Locate the cell with the specified text and output its [x, y] center coordinate. 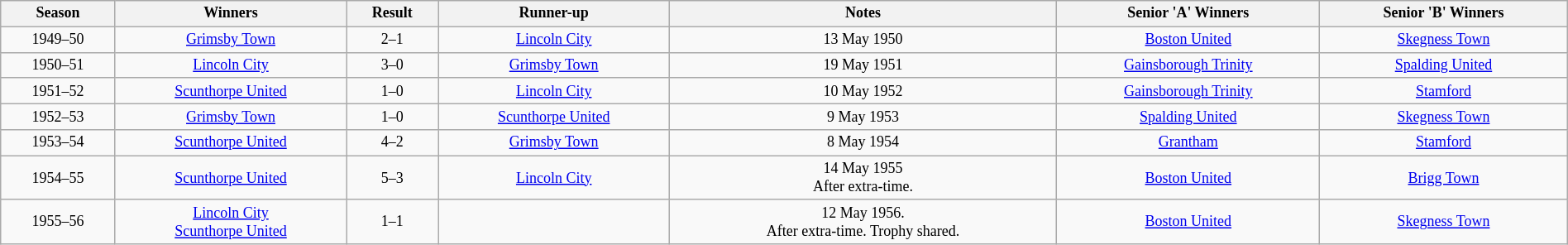
Lincoln CityScunthorpe United [230, 222]
1953–54 [58, 142]
10 May 1952 [863, 91]
1949–50 [58, 40]
14 May 1955After extra-time. [863, 178]
5–3 [393, 178]
8 May 1954 [863, 142]
Result [393, 13]
Senior 'A' Winners [1188, 13]
1951–52 [58, 91]
Winners [230, 13]
1–1 [393, 222]
Grantham [1188, 142]
13 May 1950 [863, 40]
9 May 1953 [863, 116]
19 May 1951 [863, 65]
12 May 1956.After extra-time. Trophy shared. [863, 222]
1954–55 [58, 178]
Notes [863, 13]
1950–51 [58, 65]
Season [58, 13]
Senior 'B' Winners [1444, 13]
4–2 [393, 142]
1955–56 [58, 222]
1952–53 [58, 116]
3–0 [393, 65]
Brigg Town [1444, 178]
2–1 [393, 40]
Runner-up [554, 13]
